Extract the (x, y) coordinate from the center of the cell holding the provided text.  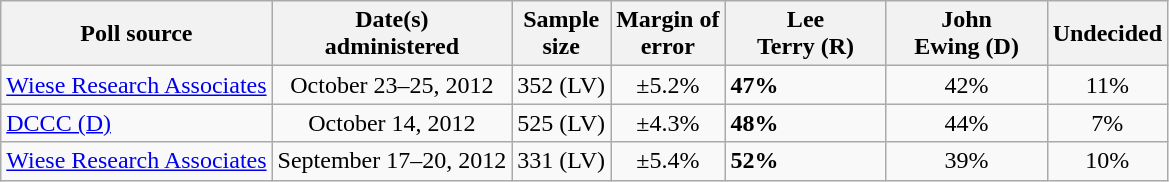
Poll source (136, 34)
±4.3% (668, 123)
52% (806, 161)
47% (806, 85)
Undecided (1107, 34)
39% (966, 161)
October 23–25, 2012 (392, 85)
JohnEwing (D) (966, 34)
10% (1107, 161)
±5.4% (668, 161)
331 (LV) (562, 161)
Samplesize (562, 34)
352 (LV) (562, 85)
Margin of error (668, 34)
±5.2% (668, 85)
September 17–20, 2012 (392, 161)
October 14, 2012 (392, 123)
LeeTerry (R) (806, 34)
Date(s)administered (392, 34)
7% (1107, 123)
42% (966, 85)
11% (1107, 85)
48% (806, 123)
525 (LV) (562, 123)
DCCC (D) (136, 123)
44% (966, 123)
